Return the [x, y] coordinate for the center point of the cell that contains the specified text.  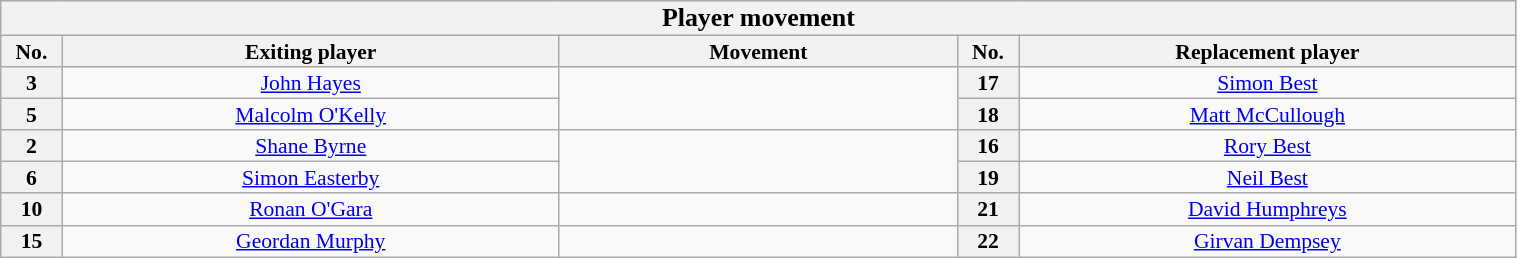
17 [988, 82]
10 [32, 209]
Replacement player [1268, 51]
16 [988, 146]
Neil Best [1268, 178]
3 [32, 82]
Girvan Dempsey [1268, 241]
Matt McCullough [1268, 114]
Ronan O'Gara [310, 209]
David Humphreys [1268, 209]
2 [32, 146]
6 [32, 178]
Geordan Murphy [310, 241]
22 [988, 241]
Movement [758, 51]
Exiting player [310, 51]
19 [988, 178]
Simon Best [1268, 82]
Rory Best [1268, 146]
John Hayes [310, 82]
15 [32, 241]
Malcolm O'Kelly [310, 114]
Player movement [758, 18]
Shane Byrne [310, 146]
Simon Easterby [310, 178]
21 [988, 209]
18 [988, 114]
5 [32, 114]
